For the text-containing cell, return its midpoint in [X, Y] coordinate format. 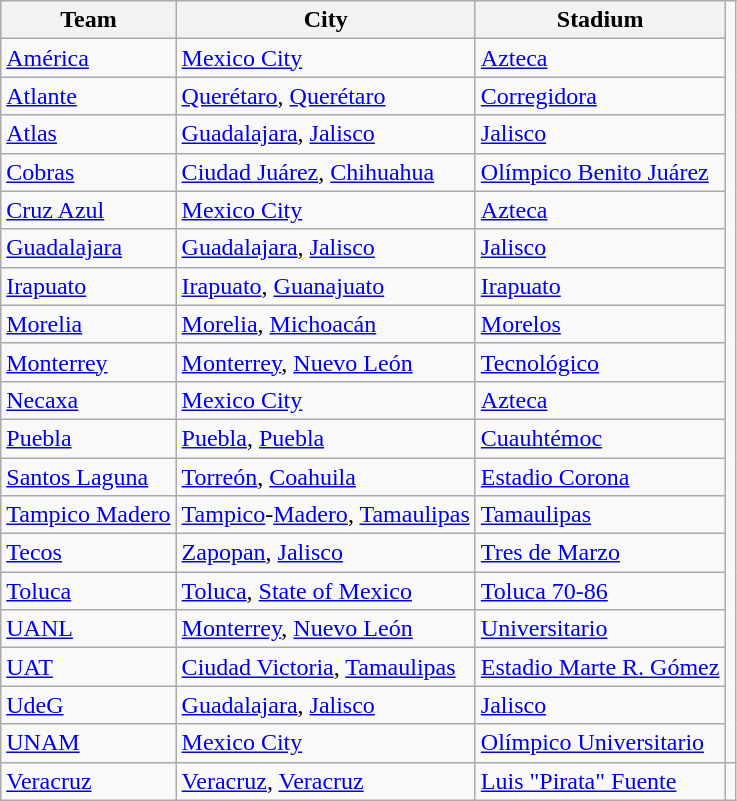
Team [88, 20]
Tecnológico [600, 362]
Morelia, Michoacán [326, 324]
Toluca 70-86 [600, 591]
Toluca [88, 591]
Monterrey [88, 362]
Zapopan, Jalisco [326, 553]
Torreón, Coahuila [326, 477]
Olímpico Benito Juárez [600, 172]
Santos Laguna [88, 477]
Cobras [88, 172]
Necaxa [88, 400]
Universitario [600, 629]
Morelia [88, 324]
Tamaulipas [600, 515]
Tecos [88, 553]
Estadio Marte R. Gómez [600, 667]
Puebla, Puebla [326, 438]
UNAM [88, 743]
América [88, 58]
Estadio Corona [600, 477]
Corregidora [600, 96]
Cuauhtémoc [600, 438]
UAT [88, 667]
Stadium [600, 20]
Cruz Azul [88, 210]
Olímpico Universitario [600, 743]
Luis "Pirata" Fuente [600, 781]
UdeG [88, 705]
Tampico-Madero, Tamaulipas [326, 515]
UANL [88, 629]
Toluca, State of Mexico [326, 591]
City [326, 20]
Irapuato, Guanajuato [326, 286]
Ciudad Juárez, Chihuahua [326, 172]
Querétaro, Querétaro [326, 96]
Tampico Madero [88, 515]
Ciudad Victoria, Tamaulipas [326, 667]
Morelos [600, 324]
Atlante [88, 96]
Tres de Marzo [600, 553]
Atlas [88, 134]
Veracruz, Veracruz [326, 781]
Veracruz [88, 781]
Guadalajara [88, 248]
Puebla [88, 438]
